Return the (x, y) coordinate for the center point of the cell that contains the specified text.  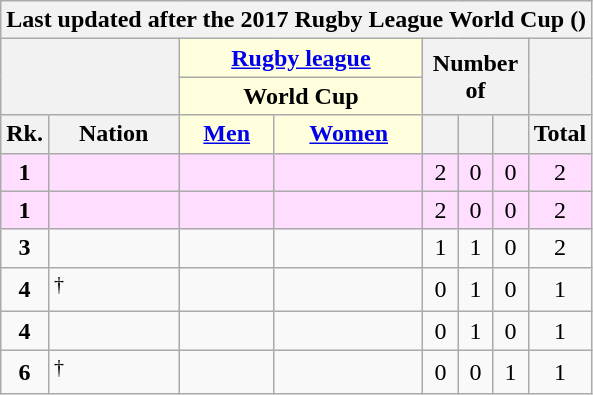
Number of (476, 77)
Nation (113, 134)
Rugby league (301, 58)
World Cup (301, 96)
Men (226, 134)
6 (25, 372)
3 (25, 248)
Rk. (25, 134)
Total (560, 134)
Women (348, 134)
Last updated after the 2017 Rugby League World Cup () (296, 20)
